Output the [x, y] coordinate of the center of the cell containing the given text.  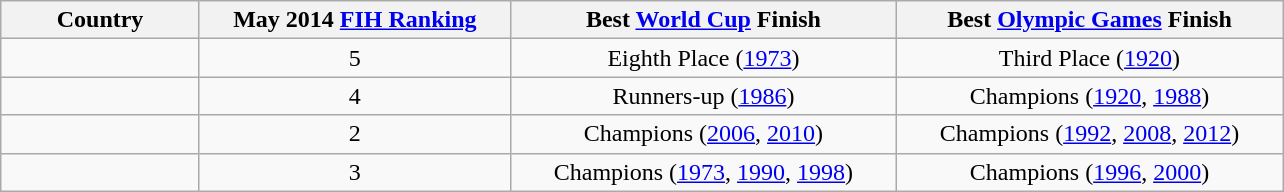
Runners-up (1986) [703, 96]
2 [354, 134]
Champions (1920, 1988) [1089, 96]
Best World Cup Finish [703, 20]
Best Olympic Games Finish [1089, 20]
Third Place (1920) [1089, 58]
Champions (1973, 1990, 1998) [703, 172]
Eighth Place (1973) [703, 58]
Champions (1996, 2000) [1089, 172]
4 [354, 96]
Country [100, 20]
5 [354, 58]
Champions (2006, 2010) [703, 134]
May 2014 FIH Ranking [354, 20]
Champions (1992, 2008, 2012) [1089, 134]
3 [354, 172]
